Pinpoint the cell where the given text exists, returning its (x, y) midpoint coordinate. 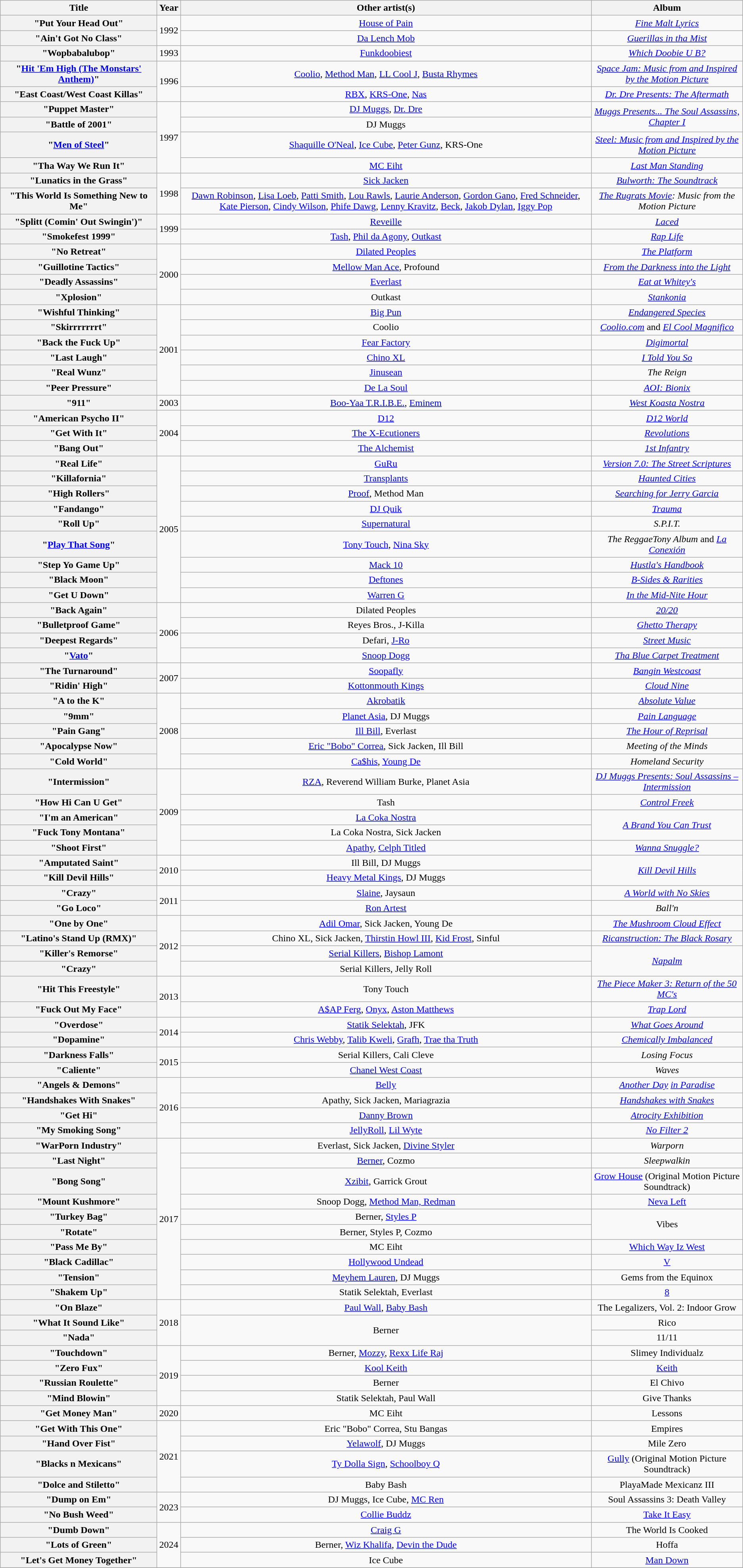
Danny Brown (386, 1115)
"Battle of 2001" (79, 124)
"Lots of Green" (79, 1545)
"Get Hi" (79, 1115)
Mack 10 (386, 565)
Losing Focus (667, 1055)
Big Pun (386, 312)
"Killafornia" (79, 479)
11/11 (667, 1338)
Coolio.com and El Cool Magnifico (667, 327)
"Russian Roulette" (79, 1383)
"Go Loco" (79, 908)
Bulworth: The Soundtrack (667, 180)
Pain Language (667, 716)
Craig G (386, 1530)
Ghetto Therapy (667, 625)
The ReggaeTony Album and La Conexión (667, 544)
2015 (169, 1062)
Keith (667, 1368)
"Get With It" (79, 433)
Digimortal (667, 342)
Everlast, Sick Jacken, Divine Styler (386, 1145)
2019 (169, 1375)
Waves (667, 1070)
"Mind Blowin" (79, 1398)
"Xplosion" (79, 297)
Soopafly (386, 670)
"Handshakes With Snakes" (79, 1100)
Paul Wall, Baby Bash (386, 1307)
"Nada" (79, 1338)
2005 (169, 529)
"Deadly Assassins" (79, 282)
Hoffa (667, 1545)
2008 (169, 731)
Trauma (667, 509)
"Black Moon" (79, 580)
DJ Quik (386, 509)
Serial Killers, Bishop Lamont (386, 953)
Empires (667, 1428)
Lessons (667, 1413)
"Hand Over Fist" (79, 1443)
"Blacks n Mexicans" (79, 1464)
Statik Selektah, JFK (386, 1025)
"I'm an American" (79, 817)
"Get U Down" (79, 595)
DJ Muggs Presents: Soul Assassins – Intermission (667, 782)
"Dumb Down" (79, 1530)
Guerillas in tha Mist (667, 38)
"Men of Steel" (79, 145)
Ball'n (667, 908)
Neva Left (667, 1201)
D12 World (667, 418)
Snoop Dogg (386, 655)
Proof, Method Man (386, 494)
Album (667, 8)
"Darkness Falls" (79, 1055)
Kool Keith (386, 1368)
"Get With This One" (79, 1428)
The Legalizers, Vol. 2: Indoor Grow (667, 1307)
Tash, Phil da Agony, Outkast (386, 237)
2024 (169, 1545)
Meyhem Lauren, DJ Muggs (386, 1277)
Xzibit, Garrick Grout (386, 1181)
West Koasta Nostra (667, 403)
Last Man Standing (667, 165)
Mile Zero (667, 1443)
"The Turnaround" (79, 670)
Eric "Bobo" Correa, Stu Bangas (386, 1428)
Chanel West Coast (386, 1070)
2016 (169, 1108)
"Last Night" (79, 1161)
Grow House (Original Motion Picture Soundtrack) (667, 1181)
From the Darkness into the Light (667, 267)
"9mm" (79, 716)
La Coka Nostra (386, 817)
Meeting of the Minds (667, 746)
DJ Muggs, Dr. Dre (386, 109)
Handshakes with Snakes (667, 1100)
Searching for Jerry Garcia (667, 494)
2018 (169, 1323)
1998 (169, 193)
2020 (169, 1413)
"Pain Gang" (79, 731)
2011 (169, 900)
Year (169, 8)
"Smokefest 1999" (79, 237)
1st Infantry (667, 448)
S.P.I.T. (667, 524)
"Turkey Bag" (79, 1217)
DJ Muggs (386, 124)
Serial Killers, Cali Cleve (386, 1055)
GuRu (386, 463)
"Hit This Freestyle" (79, 989)
"Ridin' High" (79, 686)
"One by One" (79, 923)
AOI: Bionix (667, 388)
Ca$his, Young De (386, 761)
"Dolce and Stiletto" (79, 1484)
Title (79, 8)
2003 (169, 403)
Collie Buddz (386, 1515)
A$AP Ferg, Onyx, Aston Matthews (386, 1010)
Which Way Iz West (667, 1247)
2012 (169, 946)
"Tha Way We Run It" (79, 165)
"Fuck Tony Montana" (79, 832)
RBX, KRS-One, Nas (386, 94)
"Shakem Up" (79, 1292)
"Apocalypse Now" (79, 746)
"Last Laugh" (79, 357)
Endangered Species (667, 312)
"Ain't Got No Class" (79, 38)
Coolio (386, 327)
Wanna Snuggle? (667, 848)
Rap Life (667, 237)
1996 (169, 81)
"Dump on Em" (79, 1500)
"On Blaze" (79, 1307)
"Get Money Man" (79, 1413)
The World Is Cooked (667, 1530)
"Puppet Master" (79, 109)
Gems from the Equinox (667, 1277)
Slimey Individualz (667, 1353)
2006 (169, 633)
The Mushroom Cloud Effect (667, 923)
"Cold World" (79, 761)
"American Psycho II" (79, 418)
Baby Bash (386, 1484)
Homeland Security (667, 761)
Chris Webby, Talib Kweli, Grafh, Trae tha Truth (386, 1040)
Jinusean (386, 373)
Warporn (667, 1145)
"Step Yo Game Up" (79, 565)
Mellow Man Ace, Profound (386, 267)
The Reign (667, 373)
Everlast (386, 282)
Adil Omar, Sick Jacken, Young De (386, 923)
"Real Life" (79, 463)
Gully (Original Motion Picture Soundtrack) (667, 1464)
"Intermission" (79, 782)
"Amputated Saint" (79, 863)
"Real Wunz" (79, 373)
"East Coast/West Coast Killas" (79, 94)
Hustla's Handbook (667, 565)
Warren G (386, 595)
"Hit 'Em High (The Monstars' Anthem)" (79, 74)
Space Jam: Music from and Inspired by the Motion Picture (667, 74)
Control Freek (667, 802)
1993 (169, 53)
The Rugrats Movie: Music from the Motion Picture (667, 201)
"Fuck Out My Face" (79, 1010)
"My Smoking Song" (79, 1130)
"Zero Fux" (79, 1368)
"Black Cadillac" (79, 1262)
Reveille (386, 221)
Apathy, Celph Titled (386, 848)
Absolute Value (667, 701)
2007 (169, 678)
RZA, Reverend William Burke, Planet Asia (386, 782)
JellyRoll, Lil Wyte (386, 1130)
Sick Jacken (386, 180)
Tony Touch (386, 989)
"Vato" (79, 655)
"No Bush Weed" (79, 1515)
Ricanstruction: The Black Rosary (667, 938)
Berner, Styles P (386, 1217)
What Goes Around (667, 1025)
"Latino's Stand Up (RMX)" (79, 938)
Tash (386, 802)
Ill Bill, Everlast (386, 731)
Ty Dolla Sign, Schoolboy Q (386, 1464)
The X-Ecutioners (386, 433)
2010 (169, 870)
Ill Bill, DJ Muggs (386, 863)
"Tension" (79, 1277)
Street Music (667, 640)
I Told You So (667, 357)
"Guillotine Tactics" (79, 267)
"High Rollers" (79, 494)
Trap Lord (667, 1010)
Tha Blue Carpet Treatment (667, 655)
"No Retreat" (79, 252)
8 (667, 1292)
PlayaMade Mexicanz III (667, 1484)
2014 (169, 1032)
"Back the Fuck Up" (79, 342)
2023 (169, 1507)
Berner, Wiz Khalifa, Devin the Dude (386, 1545)
Another Day in Paradise (667, 1085)
Reyes Bros., J-Killa (386, 625)
Atrocity Exhibition (667, 1115)
Apathy, Sick Jacken, Mariagrazia (386, 1100)
Tony Touch, Nina Sky (386, 544)
Fear Factory (386, 342)
1997 (169, 137)
"Kill Devil Hills" (79, 878)
Muggs Presents... The Soul Assassins, Chapter I (667, 117)
De La Soul (386, 388)
"This World Is Something New to Me" (79, 201)
Serial Killers, Jelly Roll (386, 969)
"Caliente" (79, 1070)
V (667, 1262)
Yelawolf, DJ Muggs (386, 1443)
"Fandango" (79, 509)
Kottonmouth Kings (386, 686)
The Platform (667, 252)
D12 (386, 418)
Stankonia (667, 297)
Ron Artest (386, 908)
2000 (169, 274)
Bangin Westcoast (667, 670)
A Brand You Can Trust (667, 825)
"Touchdown" (79, 1353)
Chemically Imbalanced (667, 1040)
"Splitt (Comin' Out Swingin')" (79, 221)
"Peer Pressure" (79, 388)
Supernatural (386, 524)
No Filter 2 (667, 1130)
Give Thanks (667, 1398)
Eric "Bobo" Correa, Sick Jacken, Ill Bill (386, 746)
Fine Malt Lyrics (667, 23)
"Let's Get Money Together" (79, 1560)
Statik Selektah, Paul Wall (386, 1398)
Statik Selektah, Everlast (386, 1292)
House of Pain (386, 23)
"Pass Me By" (79, 1247)
Coolio, Method Man, LL Cool J, Busta Rhymes (386, 74)
"Mount Kushmore" (79, 1201)
"What It Sound Like" (79, 1323)
Da Lench Mob (386, 38)
"Angels & Demons" (79, 1085)
Funkdoobiest (386, 53)
20/20 (667, 610)
Cloud Nine (667, 686)
Haunted Cities (667, 479)
Which Doobie U B? (667, 53)
Berner, Mozzy, Rexx Life Raj (386, 1353)
The Hour of Reprisal (667, 731)
"How Hi Can U Get" (79, 802)
Hollywood Undead (386, 1262)
"A to the K" (79, 701)
Napalm (667, 961)
1999 (169, 229)
In the Mid-Nite Hour (667, 595)
2021 (169, 1456)
2001 (169, 350)
The Piece Maker 3: Return of the 50 MC's (667, 989)
2009 (169, 812)
Dr. Dre Presents: The Aftermath (667, 94)
Belly (386, 1085)
"Overdose" (79, 1025)
Ice Cube (386, 1560)
Chino XL (386, 357)
Slaine, Jaysaun (386, 893)
"Rotate" (79, 1232)
Other artist(s) (386, 8)
Rico (667, 1323)
"Killer's Remorse" (79, 953)
A World with No Skies (667, 893)
Snoop Dogg, Method Man, Redman (386, 1201)
Boo-Yaa T.R.I.B.E., Eminem (386, 403)
"Skirrrrrrrt" (79, 327)
Soul Assassins 3: Death Valley (667, 1500)
El Chivo (667, 1383)
Steel: Music from and Inspired by the Motion Picture (667, 145)
Defari, J-Ro (386, 640)
"Bang Out" (79, 448)
2013 (169, 997)
Akrobatik (386, 701)
Berner, Styles P, Cozmo (386, 1232)
Man Down (667, 1560)
Vibes (667, 1224)
"Wishful Thinking" (79, 312)
DJ Muggs, Ice Cube, MC Ren (386, 1500)
Laced (667, 221)
"Shoot First" (79, 848)
2017 (169, 1219)
"Roll Up" (79, 524)
Revolutions (667, 433)
"Wopbabalubop" (79, 53)
Eat at Whitey's (667, 282)
The Alchemist (386, 448)
Chino XL, Sick Jacken, Thirstin Howl III, Kid Frost, Sinful (386, 938)
Sleepwalkin (667, 1161)
"Back Again" (79, 610)
"Bong Song" (79, 1181)
"WarPorn Industry" (79, 1145)
La Coka Nostra, Sick Jacken (386, 832)
B-Sides & Rarities (667, 580)
Version 7.0: The Street Scriptures (667, 463)
"Put Your Head Out" (79, 23)
"Play That Song" (79, 544)
Take It Easy (667, 1515)
"Dopamine" (79, 1040)
Shaquille O'Neal, Ice Cube, Peter Gunz, KRS-One (386, 145)
Transplants (386, 479)
Heavy Metal Kings, DJ Muggs (386, 878)
Planet Asia, DJ Muggs (386, 716)
"Bulletproof Game" (79, 625)
Deftones (386, 580)
Kill Devil Hills (667, 870)
"Deepest Regards" (79, 640)
"Lunatics in the Grass" (79, 180)
1992 (169, 31)
2004 (169, 433)
Outkast (386, 297)
Berner, Cozmo (386, 1161)
"911" (79, 403)
